Identify which cell holds the provided text, then report its (X, Y) central coordinate. 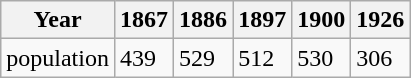
529 (204, 58)
1900 (322, 20)
306 (380, 58)
1926 (380, 20)
1867 (144, 20)
439 (144, 58)
Year (58, 20)
1897 (262, 20)
1886 (204, 20)
512 (262, 58)
population (58, 58)
530 (322, 58)
